Provide the [X, Y] coordinate of the cell's center where the given text is located.  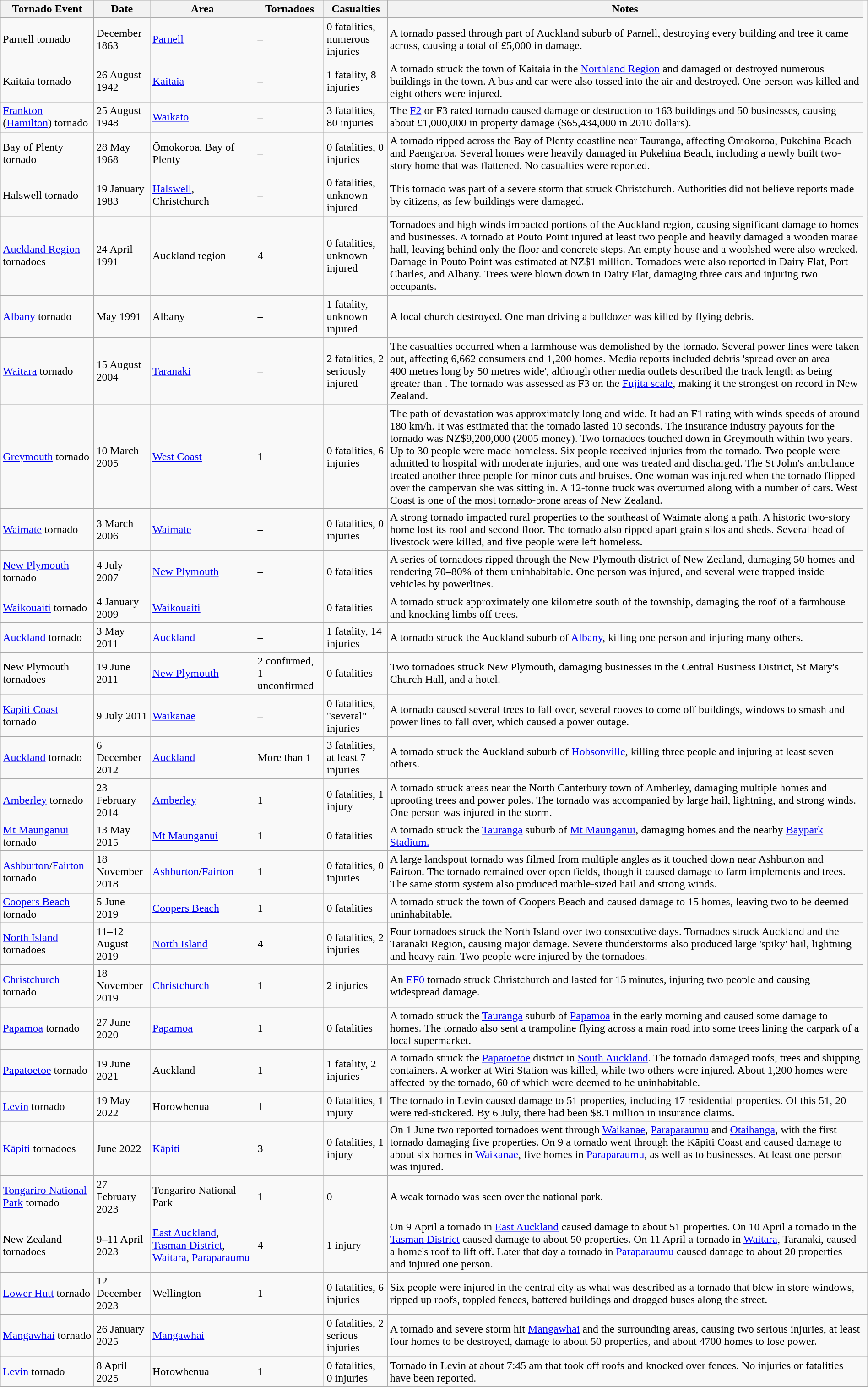
Papamoa tornado [47, 1028]
0 fatalities, numerous injuries [356, 39]
Auckland region [202, 256]
Waitara tornado [47, 371]
A weak tornado was seen over the national park. [625, 1197]
4 January 2009 [122, 607]
Kāpiti [202, 1148]
Bay of Plenty tornado [47, 153]
0 [356, 1197]
Taranaki [202, 371]
Waikanae [202, 716]
Waimate tornado [47, 529]
23 February 2014 [122, 800]
Christchurch [202, 986]
Two tornadoes struck New Plymouth, damaging businesses in the Central Business District, St Mary's Church Hall, and a hotel. [625, 674]
Tornadoes [289, 9]
New Zealand tornadoes [47, 1246]
Waikato [202, 117]
27 June 2020 [122, 1028]
December 1863 [122, 39]
May 1991 [122, 316]
Halswell tornado [47, 195]
North Island tornadoes [47, 944]
8 April 2025 [122, 1372]
Albany [202, 316]
1 injury [356, 1246]
1 fatality, 14 injuries [356, 637]
Area [202, 9]
Kaitaia tornado [47, 81]
A tornado struck the Auckland suburb of Hobsonville, killing three people and injuring at least seven others. [625, 758]
Parnell tornado [47, 39]
Waikouaiti [202, 607]
New Plymouth tornadoes [47, 674]
Mt Maunganui [202, 836]
Mt Maunganui tornado [47, 836]
0 fatalities, 2 injuries [356, 944]
Amberley [202, 800]
18 November 2019 [122, 986]
A tornado struck the Tauranga suburb of Mt Maunganui, damaging homes and the nearby Baypark Stadium. [625, 836]
0 fatalities, "several" injuries [356, 716]
26 August 1942 [122, 81]
6 December 2012 [122, 758]
26 January 2025 [122, 1336]
Date [122, 9]
Papamoa [202, 1028]
June 2022 [122, 1148]
Ōmokoroa, Bay of Plenty [202, 153]
Kaitaia [202, 81]
Kāpiti tornadoes [47, 1148]
Albany tornado [47, 316]
19 June 2011 [122, 674]
25 August 1948 [122, 117]
28 May 1968 [122, 153]
A local church destroyed. One man driving a bulldozer was killed by flying debris. [625, 316]
12 December 2023 [122, 1294]
Frankton (Hamilton) tornado [47, 117]
Waimate [202, 529]
3 [289, 1148]
2 confirmed, 1 unconfirmed [289, 674]
Mangawhai [202, 1336]
0 fatalities,0 injuries [356, 1372]
Waikouaiti tornado [47, 607]
Amberley tornado [47, 800]
Casualties [356, 9]
3 fatalities, 80 injuries [356, 117]
Lower Hutt tornado [47, 1294]
Halswell, Christchurch [202, 195]
3 fatalities, at least 7 injuries [356, 758]
9–11 April 2023 [122, 1246]
3 May 2011 [122, 637]
1 fatality, 8 injuries [356, 81]
An EF0 tornado struck Christchurch and lasted for 15 minutes, injuring two people and causing widespread damage. [625, 986]
2 fatalities, 2 seriously injured [356, 371]
1 fatality, unknown injured [356, 316]
3 March 2006 [122, 529]
More than 1 [289, 758]
Coopers Beach tornado [47, 908]
Ashburton/Fairton [202, 872]
1 fatality, 2 injuries [356, 1070]
Coopers Beach [202, 908]
Auckland Region tornadoes [47, 256]
19 January 1983 [122, 195]
Parnell [202, 39]
18 November 2018 [122, 872]
24 April 1991 [122, 256]
10 March 2005 [122, 456]
19 June 2021 [122, 1070]
2 injuries [356, 986]
Notes [625, 9]
East Auckland, Tasman District, Waitara, Paraparaumu [202, 1246]
9 July 2011 [122, 716]
A tornado struck the Auckland suburb of Albany, killing one person and injuring many others. [625, 637]
5 June 2019 [122, 908]
Kapiti Coast tornado [47, 716]
Greymouth tornado [47, 456]
Tongariro National Park tornado [47, 1197]
15 August 2004 [122, 371]
Tongariro National Park [202, 1197]
A tornado struck approximately one kilometre south of the township, damaging the roof of a farmhouse and knocking limbs off trees. [625, 607]
Ashburton/Fairton tornado [47, 872]
13 May 2015 [122, 836]
19 May 2022 [122, 1106]
Christchurch tornado [47, 986]
West Coast [202, 456]
North Island [202, 944]
A tornado passed through part of Auckland suburb of Parnell, destroying every building and tree it came across, causing a total of £5,000 in damage. [625, 39]
0 fatalities, 2 serious injuries [356, 1336]
Tornado in Levin at about 7:45 am that took off roofs and knocked over fences. No injuries or fatalities have been reported. [625, 1372]
Papatoetoe tornado [47, 1070]
Wellington [202, 1294]
27 February 2023 [122, 1197]
Tornado Event [47, 9]
A tornado struck the town of Coopers Beach and caused damage to 15 homes, leaving two to be deemed uninhabitable. [625, 908]
4 July 2007 [122, 571]
New Plymouth tornado [47, 571]
Mangawhai tornado [47, 1336]
11–12 August 2019 [122, 944]
